Output the [x, y] coordinate of the center of the cell containing the given text.  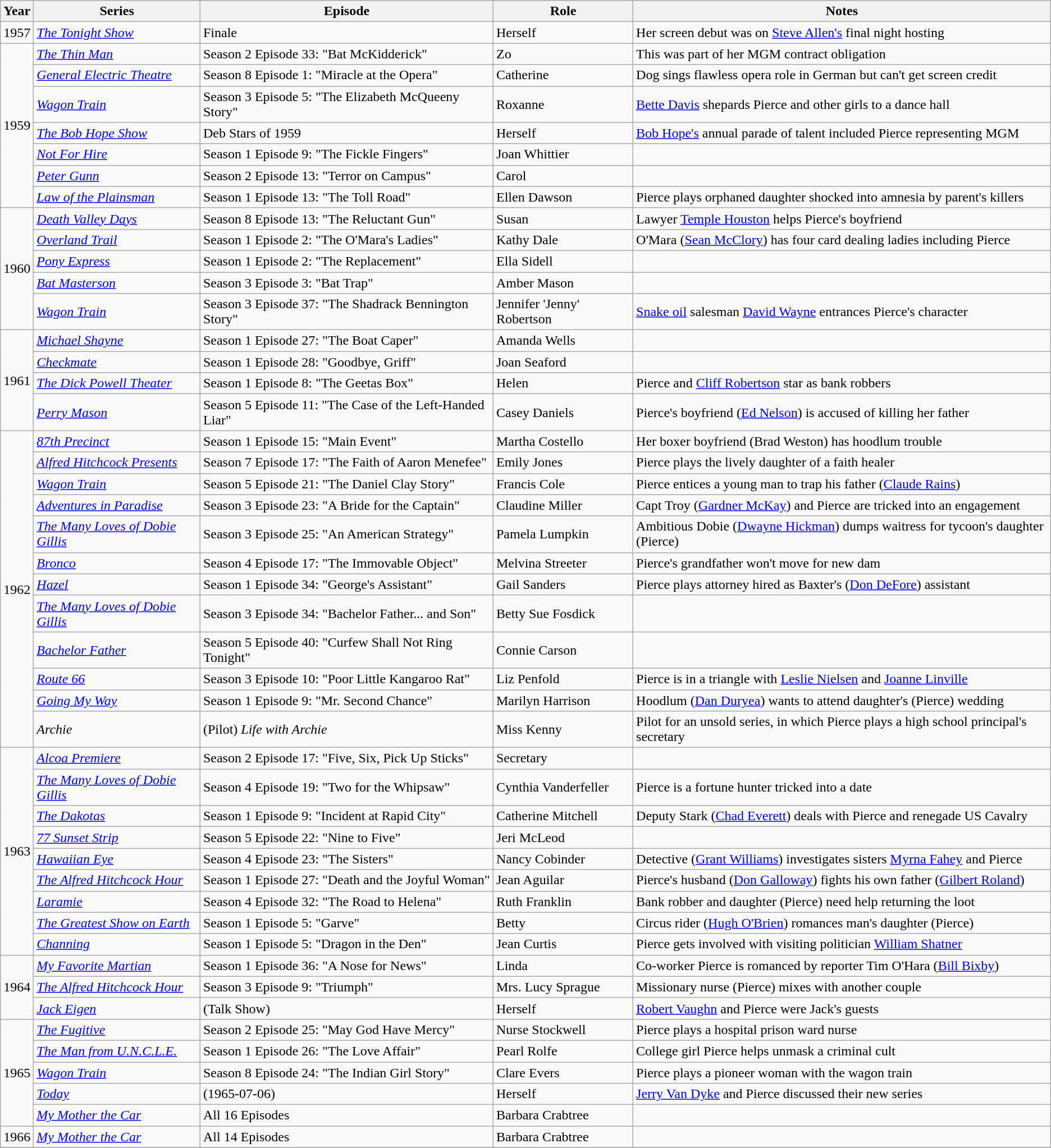
Zo [563, 54]
Deputy Stark (Chad Everett) deals with Pierce and renegade US Cavalry [842, 816]
Season 2 Episode 13: "Terror on Campus" [346, 176]
General Electric Theatre [117, 75]
Season 1 Episode 5: "Dragon in the Den" [346, 944]
Circus rider (Hugh O'Brien) romances man's daughter (Pierce) [842, 923]
Deb Stars of 1959 [346, 133]
Jerry Van Dyke and Pierce discussed their new series [842, 1094]
Casey Daniels [563, 412]
Today [117, 1094]
(Talk Show) [346, 1008]
Melvina Streeter [563, 563]
Pierce's boyfriend (Ed Nelson) is accused of killing her father [842, 412]
Not For Hire [117, 154]
The Fugitive [117, 1030]
Pilot for an unsold series, in which Pierce plays a high school principal's secretary [842, 730]
Bat Masterson [117, 282]
Season 1 Episode 5: "Garve" [346, 923]
The Dakotas [117, 816]
Marilyn Harrison [563, 700]
All 16 Episodes [346, 1115]
Bachelor Father [117, 650]
Season 1 Episode 15: "Main Event" [346, 441]
Michael Shayne [117, 341]
Clare Evers [563, 1073]
Her screen debut was on Steve Allen's final night hosting [842, 33]
87th Precinct [117, 441]
Emily Jones [563, 463]
Missionary nurse (Pierce) mixes with another couple [842, 987]
Catherine Mitchell [563, 816]
Role [563, 11]
Roxanne [563, 104]
Nurse Stockwell [563, 1030]
Claudine Miller [563, 505]
1966 [17, 1137]
Joan Whittier [563, 154]
Hazel [117, 584]
Death Valley Days [117, 218]
Pierce plays attorney hired as Baxter's (Don DeFore) assistant [842, 584]
1961 [17, 381]
Amber Mason [563, 282]
Checkmate [117, 362]
1960 [17, 268]
Season 1 Episode 36: "A Nose for News" [346, 966]
Season 5 Episode 21: "The Daniel Clay Story" [346, 484]
Connie Carson [563, 650]
Carol [563, 176]
Robert Vaughn and Pierce were Jack's guests [842, 1008]
Season 4 Episode 17: "The Immovable Object" [346, 563]
Season 8 Episode 24: "The Indian Girl Story" [346, 1073]
(1965-07-06) [346, 1094]
The Bob Hope Show [117, 133]
Series [117, 11]
1957 [17, 33]
Season 3 Episode 34: "Bachelor Father... and Son" [346, 613]
Season 5 Episode 40: "Curfew Shall Not Ring Tonight" [346, 650]
Snake oil salesman David Wayne entrances Pierce's character [842, 312]
1965 [17, 1072]
Nancy Cobinder [563, 859]
Law of the Plainsman [117, 197]
Pierce is in a triangle with Leslie Nielsen and Joanne Linville [842, 679]
Ellen Dawson [563, 197]
Secretary [563, 758]
Season 3 Episode 5: "The Elizabeth McQueeny Story" [346, 104]
Pierce plays the lively daughter of a faith healer [842, 463]
1962 [17, 589]
Laramie [117, 902]
Season 7 Episode 17: "The Faith of Aaron Menefee" [346, 463]
Jean Aguilar [563, 880]
Season 3 Episode 37: "The Shadrack Bennington Story" [346, 312]
Season 1 Episode 9: "Mr. Second Chance" [346, 700]
Season 3 Episode 9: "Triumph" [346, 987]
Bob Hope's annual parade of talent included Pierce representing MGM [842, 133]
Notes [842, 11]
Season 1 Episode 8: "The Geetas Box" [346, 383]
Cynthia Vanderfeller [563, 787]
Perry Mason [117, 412]
Pearl Rolfe [563, 1051]
The Greatest Show on Earth [117, 923]
Pierce's husband (Don Galloway) fights his own father (Gilbert Roland) [842, 880]
Miss Kenny [563, 730]
Francis Cole [563, 484]
Season 1 Episode 26: "The Love Affair" [346, 1051]
Season 4 Episode 19: "Two for the Whipsaw" [346, 787]
Season 5 Episode 11: "The Case of the Left-Handed Liar" [346, 412]
Season 1 Episode 2: "The Replacement" [346, 261]
Kathy Dale [563, 240]
Capt Troy (Gardner McKay) and Pierce are tricked into an engagement [842, 505]
Season 1 Episode 9: "The Fickle Fingers" [346, 154]
Season 4 Episode 32: "The Road to Helena" [346, 902]
Pierce is a fortune hunter tricked into a date [842, 787]
College girl Pierce helps unmask a criminal cult [842, 1051]
Amanda Wells [563, 341]
Co-worker Pierce is romanced by reporter Tim O'Hara (Bill Bixby) [842, 966]
The Man from U.N.C.L.E. [117, 1051]
O'Mara (Sean McClory) has four card dealing ladies including Pierce [842, 240]
Season 8 Episode 13: "The Reluctant Gun" [346, 218]
Martha Costello [563, 441]
Ruth Franklin [563, 902]
Helen [563, 383]
Pierce and Cliff Robertson star as bank robbers [842, 383]
Season 4 Episode 23: "The Sisters" [346, 859]
Bank robber and daughter (Pierce) need help returning the loot [842, 902]
Susan [563, 218]
Ella Sidell [563, 261]
Jennifer 'Jenny' Robertson [563, 312]
Catherine [563, 75]
Hawaiian Eye [117, 859]
Bette Davis shepards Pierce and other girls to a dance hall [842, 104]
Betty [563, 923]
Season 3 Episode 3: "Bat Trap" [346, 282]
Pierce gets involved with visiting politician William Shatner [842, 944]
Joan Seaford [563, 362]
The Tonight Show [117, 33]
Adventures in Paradise [117, 505]
Pierce plays orphaned daughter shocked into amnesia by parent's killers [842, 197]
Episode [346, 11]
Pony Express [117, 261]
Going My Way [117, 700]
Lawyer Temple Houston helps Pierce's boyfriend [842, 218]
Pierce plays a pioneer woman with the wagon train [842, 1073]
The Dick Powell Theater [117, 383]
Jean Curtis [563, 944]
Season 3 Episode 10: "Poor Little Kangaroo Rat" [346, 679]
Pamela Lumpkin [563, 534]
Archie [117, 730]
Bronco [117, 563]
Jack Eigen [117, 1008]
1959 [17, 126]
Season 1 Episode 28: "Goodbye, Griff" [346, 362]
This was part of her MGM contract obligation [842, 54]
Overland Trail [117, 240]
Season 3 Episode 23: "A Bride for the Captain" [346, 505]
Year [17, 11]
Hoodlum (Dan Duryea) wants to attend daughter's (Pierce) wedding [842, 700]
Season 1 Episode 13: "The Toll Road" [346, 197]
Season 8 Episode 1: "Miracle at the Opera" [346, 75]
The Thin Man [117, 54]
Linda [563, 966]
Season 2 Episode 25: "May God Have Mercy" [346, 1030]
Pierce plays a hospital prison ward nurse [842, 1030]
Betty Sue Fosdick [563, 613]
Alfred Hitchcock Presents [117, 463]
Ambitious Dobie (Dwayne Hickman) dumps waitress for tycoon's daughter (Pierce) [842, 534]
Finale [346, 33]
All 14 Episodes [346, 1137]
Liz Penfold [563, 679]
(Pilot) Life with Archie [346, 730]
Season 1 Episode 2: "The O'Mara's Ladies" [346, 240]
Dog sings flawless opera role in German but can't get screen credit [842, 75]
Season 2 Episode 17: "Five, Six, Pick Up Sticks" [346, 758]
1964 [17, 987]
1963 [17, 852]
Season 5 Episode 22: "Nine to Five" [346, 838]
Detective (Grant Williams) investigates sisters Myrna Fahey and Pierce [842, 859]
Route 66 [117, 679]
Season 3 Episode 25: "An American Strategy" [346, 534]
Alcoa Premiere [117, 758]
Mrs. Lucy Sprague [563, 987]
Season 1 Episode 9: "Incident at Rapid City" [346, 816]
Pierce entices a young man to trap his father (Claude Rains) [842, 484]
Gail Sanders [563, 584]
Season 1 Episode 27: "The Boat Caper" [346, 341]
Channing [117, 944]
Season 1 Episode 27: "Death and the Joyful Woman" [346, 880]
Season 2 Episode 33: "Bat McKidderick" [346, 54]
Peter Gunn [117, 176]
Pierce's grandfather won't move for new dam [842, 563]
Her boxer boyfriend (Brad Weston) has hoodlum trouble [842, 441]
77 Sunset Strip [117, 838]
My Favorite Martian [117, 966]
Season 1 Episode 34: "George's Assistant" [346, 584]
Jeri McLeod [563, 838]
